Scan for the cell matching the given text and deliver its (X, Y) coordinate at center. 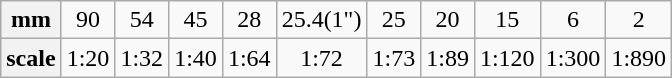
45 (196, 20)
25 (394, 20)
1:890 (639, 58)
scale (31, 58)
1:300 (573, 58)
1:89 (448, 58)
54 (142, 20)
1:40 (196, 58)
mm (31, 20)
90 (88, 20)
1:32 (142, 58)
1:72 (322, 58)
1:73 (394, 58)
1:64 (249, 58)
1:120 (507, 58)
1:20 (88, 58)
28 (249, 20)
6 (573, 20)
20 (448, 20)
15 (507, 20)
25.4(1") (322, 20)
2 (639, 20)
